Provide the (X, Y) coordinate of the cell's center where the given text is located.  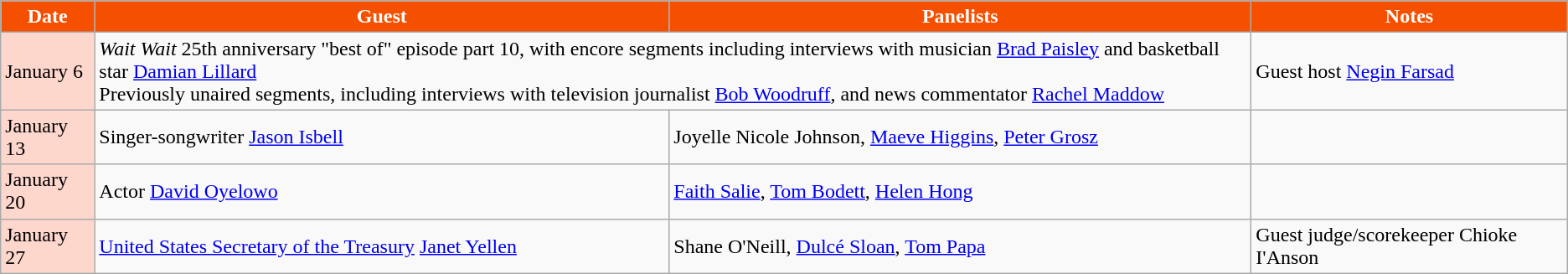
Singer-songwriter Jason Isbell (382, 137)
Panelists (960, 17)
Actor David Oyelowo (382, 191)
January 27 (48, 246)
Guest judge/scorekeeper Chioke I'Anson (1409, 246)
January 13 (48, 137)
January 20 (48, 191)
Notes (1409, 17)
Faith Salie, Tom Bodett, Helen Hong (960, 191)
Date (48, 17)
Guest host Negin Farsad (1409, 71)
January 6 (48, 71)
Shane O'Neill, Dulcé Sloan, Tom Papa (960, 246)
Joyelle Nicole Johnson, Maeve Higgins, Peter Grosz (960, 137)
United States Secretary of the Treasury Janet Yellen (382, 246)
Guest (382, 17)
